For the text-containing cell, return its midpoint in (x, y) coordinate format. 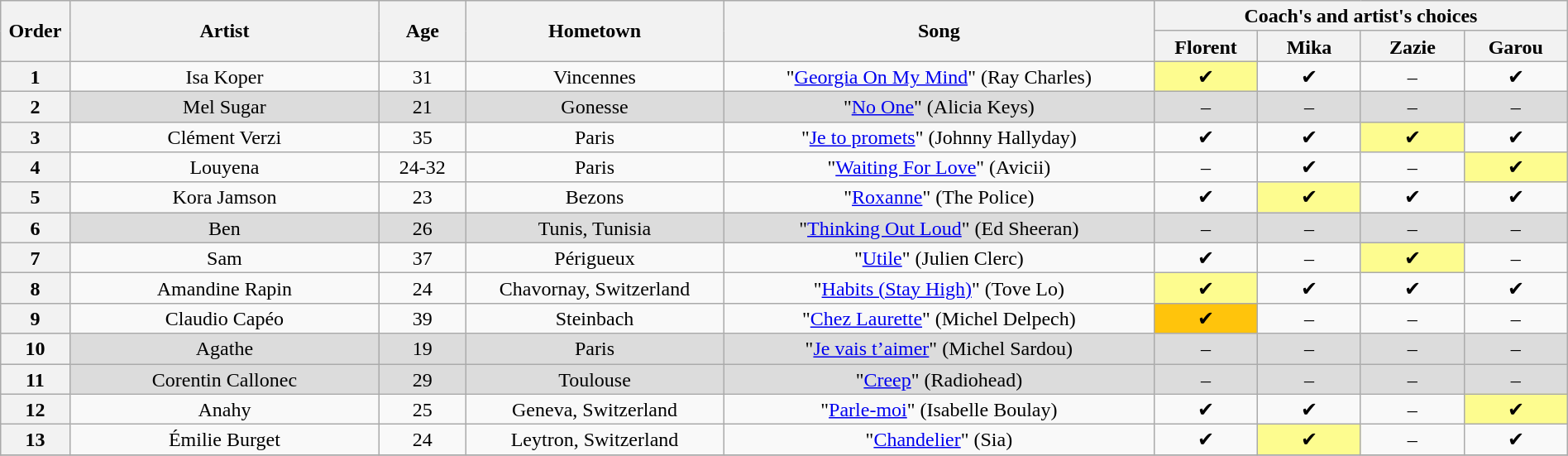
Claudio Capéo (225, 318)
"Creep" (Radiohead) (939, 379)
3 (35, 137)
"Chandelier" (Sia) (939, 440)
11 (35, 379)
25 (423, 409)
1 (35, 76)
"Je vais t’aimer" (Michel Sardou) (939, 349)
"Roxanne" (The Police) (939, 197)
"Je to promets" (Johnny Hallyday) (939, 137)
Louyena (225, 167)
2 (35, 106)
31 (423, 76)
7 (35, 258)
8 (35, 288)
9 (35, 318)
12 (35, 409)
Steinbach (595, 318)
23 (423, 197)
Agathe (225, 349)
Sam (225, 258)
"No One" (Alicia Keys) (939, 106)
Coach's and artist's choices (1361, 17)
"Waiting For Love" (Avicii) (939, 167)
Clément Verzi (225, 137)
"Georgia On My Mind" (Ray Charles) (939, 76)
"Parle-moi" (Isabelle Boulay) (939, 409)
Order (35, 31)
Isa Koper (225, 76)
Mel Sugar (225, 106)
Hometown (595, 31)
6 (35, 228)
26 (423, 228)
Artist (225, 31)
19 (423, 349)
Age (423, 31)
Amandine Rapin (225, 288)
Kora Jamson (225, 197)
Corentin Callonec (225, 379)
Émilie Burget (225, 440)
Tunis, Tunisia (595, 228)
Florent (1206, 46)
"Habits (Stay High)" (Tove Lo) (939, 288)
10 (35, 349)
Mika (1310, 46)
5 (35, 197)
"Chez Laurette" (Michel Delpech) (939, 318)
Bezons (595, 197)
37 (423, 258)
Périgueux (595, 258)
29 (423, 379)
Zazie (1413, 46)
13 (35, 440)
Vincennes (595, 76)
Anahy (225, 409)
24-32 (423, 167)
21 (423, 106)
Chavornay, Switzerland (595, 288)
Song (939, 31)
"Utile" (Julien Clerc) (939, 258)
4 (35, 167)
Leytron, Switzerland (595, 440)
35 (423, 137)
"Thinking Out Loud" (Ed Sheeran) (939, 228)
Toulouse (595, 379)
Gonesse (595, 106)
39 (423, 318)
Garou (1515, 46)
Geneva, Switzerland (595, 409)
Ben (225, 228)
